Pinpoint the cell where the given text exists, returning its (X, Y) midpoint coordinate. 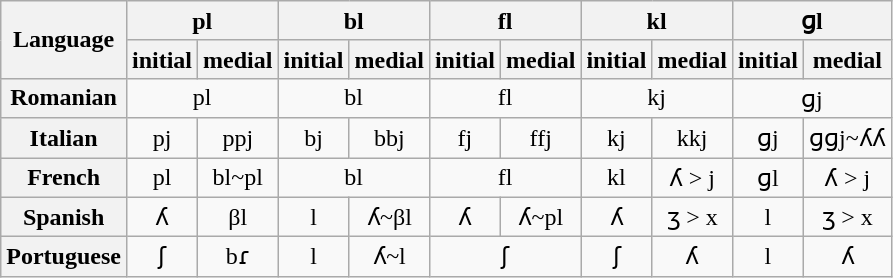
kkj (692, 138)
French (64, 178)
ɡɡj~ʎʎ (847, 138)
ʎ~pl (541, 217)
βl (238, 217)
Language (64, 40)
ppj (238, 138)
bɾ (238, 257)
bl~pl (238, 178)
ʎ~l (389, 257)
Portuguese (64, 257)
bj (314, 138)
Romanian (64, 98)
Spanish (64, 217)
Italian (64, 138)
bbj (389, 138)
ffj (541, 138)
fj (464, 138)
pj (162, 138)
ʎ~βl (389, 217)
